Search for the cell housing the specified text and yield its [x, y] center coordinate. 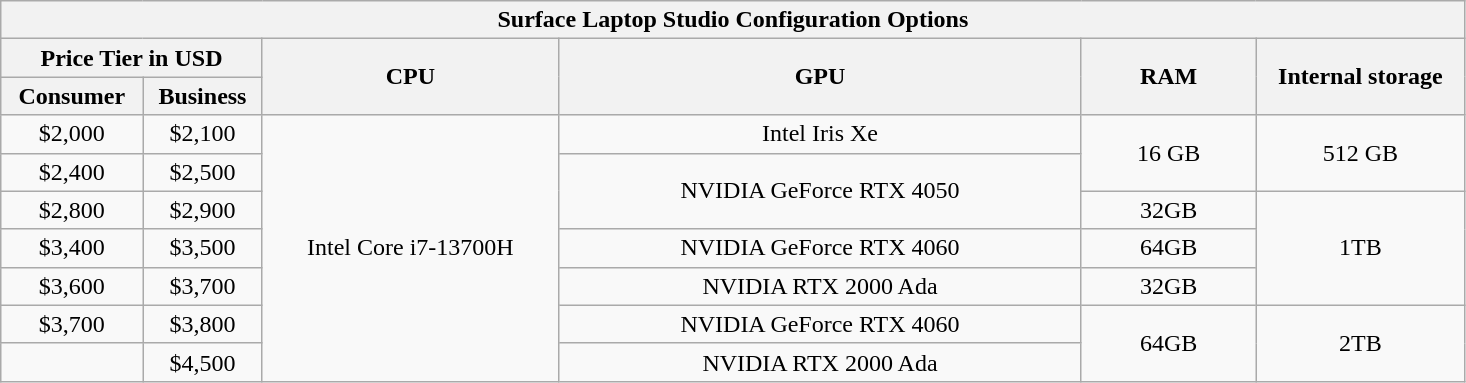
$2,900 [203, 210]
GPU [820, 77]
$2,500 [203, 172]
512 GB [1360, 153]
Intel Core i7-13700H [410, 248]
$2,000 [72, 134]
CPU [410, 77]
2TB [1360, 343]
$2,100 [203, 134]
$2,400 [72, 172]
$3,800 [203, 324]
1TB [1360, 248]
NVIDIA GeForce RTX 4050 [820, 191]
$3,400 [72, 248]
Business [203, 96]
Consumer [72, 96]
Surface Laptop Studio Configuration Options [733, 20]
$3,600 [72, 286]
Intel Iris Xe [820, 134]
Price Tier in USD [132, 58]
$4,500 [203, 362]
16 GB [1168, 153]
Internal storage [1360, 77]
$3,500 [203, 248]
$2,800 [72, 210]
RAM [1168, 77]
